Search for the cell housing the specified text and yield its [x, y] center coordinate. 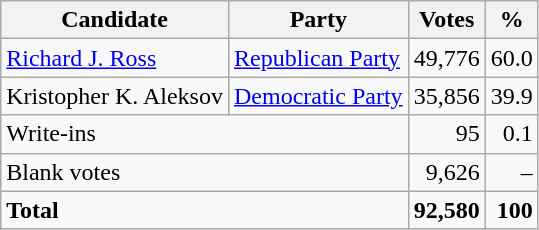
35,856 [446, 96]
Write-ins [204, 134]
60.0 [512, 58]
Kristopher K. Aleksov [115, 96]
39.9 [512, 96]
95 [446, 134]
100 [512, 210]
% [512, 20]
Democratic Party [318, 96]
Total [204, 210]
Party [318, 20]
Blank votes [204, 172]
Richard J. Ross [115, 58]
0.1 [512, 134]
92,580 [446, 210]
– [512, 172]
9,626 [446, 172]
49,776 [446, 58]
Republican Party [318, 58]
Candidate [115, 20]
Votes [446, 20]
